For the text-containing cell, return its midpoint in [X, Y] coordinate format. 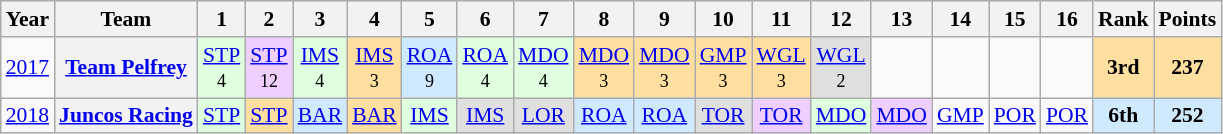
ROA4 [485, 68]
IMS3 [374, 68]
3 [320, 19]
2018 [28, 116]
Juncos Racing [126, 116]
Team Pelfrey [126, 68]
LOR [544, 116]
MDO4 [544, 68]
STP12 [268, 68]
Points [1188, 19]
6 [485, 19]
10 [724, 19]
2017 [28, 68]
9 [664, 19]
12 [842, 19]
GMP3 [724, 68]
Rank [1124, 19]
252 [1188, 116]
3rd [1124, 68]
4 [374, 19]
Team [126, 19]
5 [430, 19]
13 [902, 19]
7 [544, 19]
Year [28, 19]
16 [1067, 19]
1 [222, 19]
GMP [960, 116]
STP4 [222, 68]
15 [1015, 19]
237 [1188, 68]
2 [268, 19]
WGL2 [842, 68]
ROA9 [430, 68]
WGL3 [782, 68]
14 [960, 19]
6th [1124, 116]
IMS4 [320, 68]
11 [782, 19]
8 [604, 19]
